Detect which cell encompasses the target text, then output its (X, Y) center coordinate. 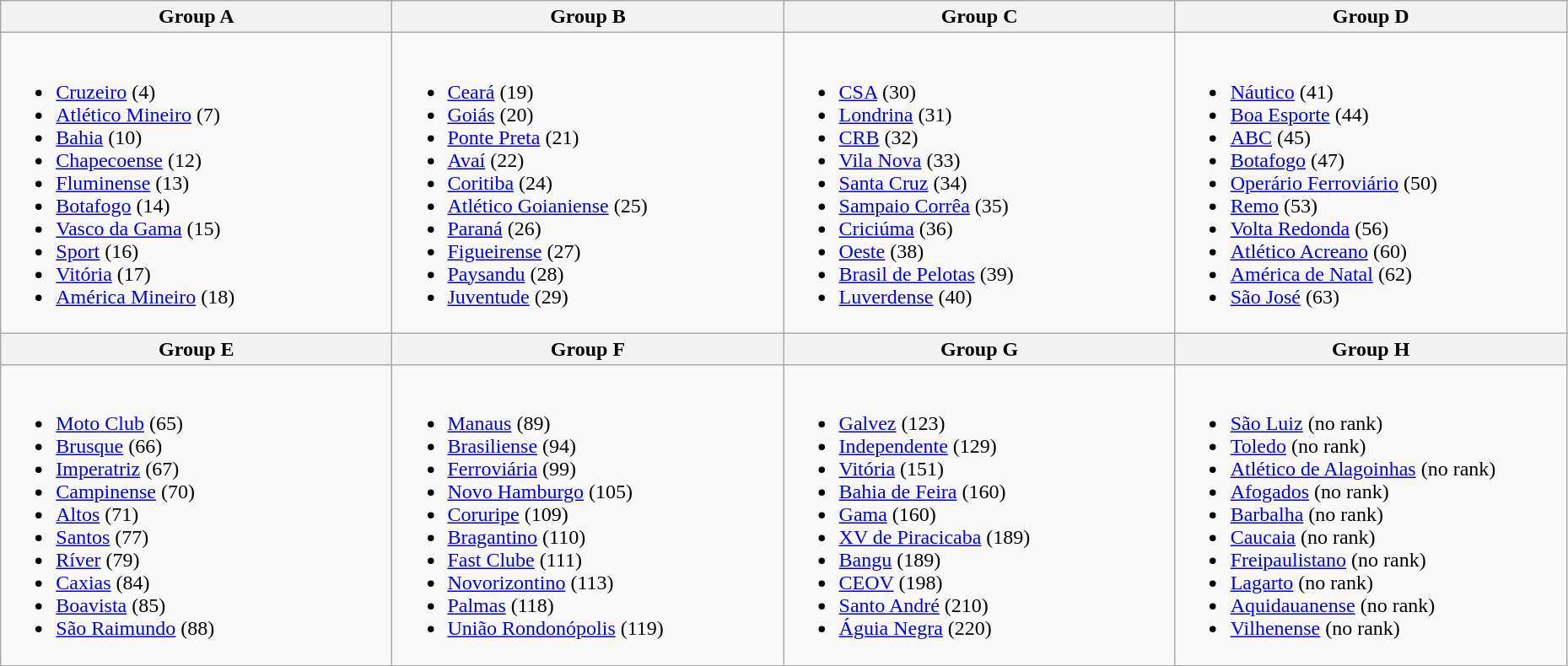
CSA (30) Londrina (31) CRB (32) Vila Nova (33) Santa Cruz (34) Sampaio Corrêa (35) Criciúma (36) Oeste (38) Brasil de Pelotas (39) Luverdense (40) (979, 183)
Group E (197, 349)
Group A (197, 17)
Group H (1371, 349)
Group G (979, 349)
Group D (1371, 17)
Group B (588, 17)
Group C (979, 17)
Moto Club (65) Brusque (66) Imperatriz (67) Campinense (70) Altos (71) Santos (77) Ríver (79) Caxias (84) Boavista (85) São Raimundo (88) (197, 515)
Group F (588, 349)
Ceará (19) Goiás (20) Ponte Preta (21) Avaí (22) Coritiba (24) Atlético Goianiense (25) Paraná (26) Figueirense (27) Paysandu (28) Juventude (29) (588, 183)
